Scan for the cell matching the given text and deliver its (x, y) coordinate at center. 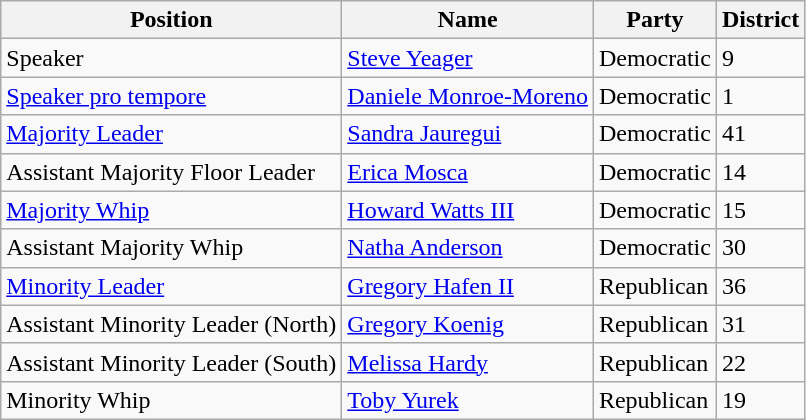
Party (654, 20)
Position (172, 20)
14 (760, 172)
Toby Yurek (468, 400)
District (760, 20)
Majority Whip (172, 210)
22 (760, 362)
31 (760, 324)
19 (760, 400)
15 (760, 210)
Gregory Hafen II (468, 286)
Sandra Jauregui (468, 134)
Natha Anderson (468, 248)
36 (760, 286)
Name (468, 20)
Speaker (172, 58)
Minority Whip (172, 400)
41 (760, 134)
Erica Mosca (468, 172)
Howard Watts III (468, 210)
Steve Yeager (468, 58)
Minority Leader (172, 286)
Speaker pro tempore (172, 96)
Melissa Hardy (468, 362)
Gregory Koenig (468, 324)
Assistant Minority Leader (North) (172, 324)
Assistant Minority Leader (South) (172, 362)
Assistant Majority Whip (172, 248)
1 (760, 96)
Assistant Majority Floor Leader (172, 172)
Daniele Monroe-Moreno (468, 96)
9 (760, 58)
30 (760, 248)
Majority Leader (172, 134)
